Scan for the cell matching the given text and deliver its [x, y] coordinate at center. 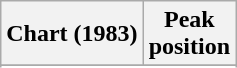
Peakposition [189, 34]
Chart (1983) [72, 34]
